Provide the [x, y] coordinate of the cell's center where the given text is located.  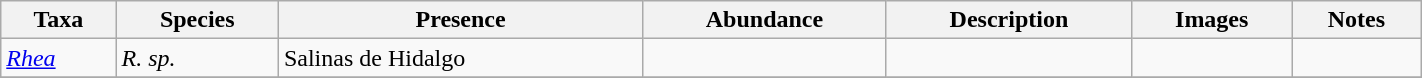
Species [197, 20]
Abundance [764, 20]
Images [1212, 20]
Description [1009, 20]
Taxa [58, 20]
Presence [460, 20]
Salinas de Hidalgo [460, 58]
R. sp. [197, 58]
Rhea [58, 58]
Notes [1357, 20]
